Provide the [x, y] coordinate of the cell's center where the given text is located.  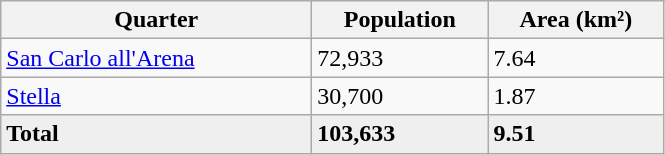
7.64 [576, 58]
103,633 [400, 134]
Quarter [156, 20]
Stella [156, 96]
72,933 [400, 58]
Population [400, 20]
Area (km²) [576, 20]
Total [156, 134]
San Carlo all'Arena [156, 58]
1.87 [576, 96]
30,700 [400, 96]
9.51 [576, 134]
